Find where the given text appears and provide that cell's center as (x, y) coordinate. 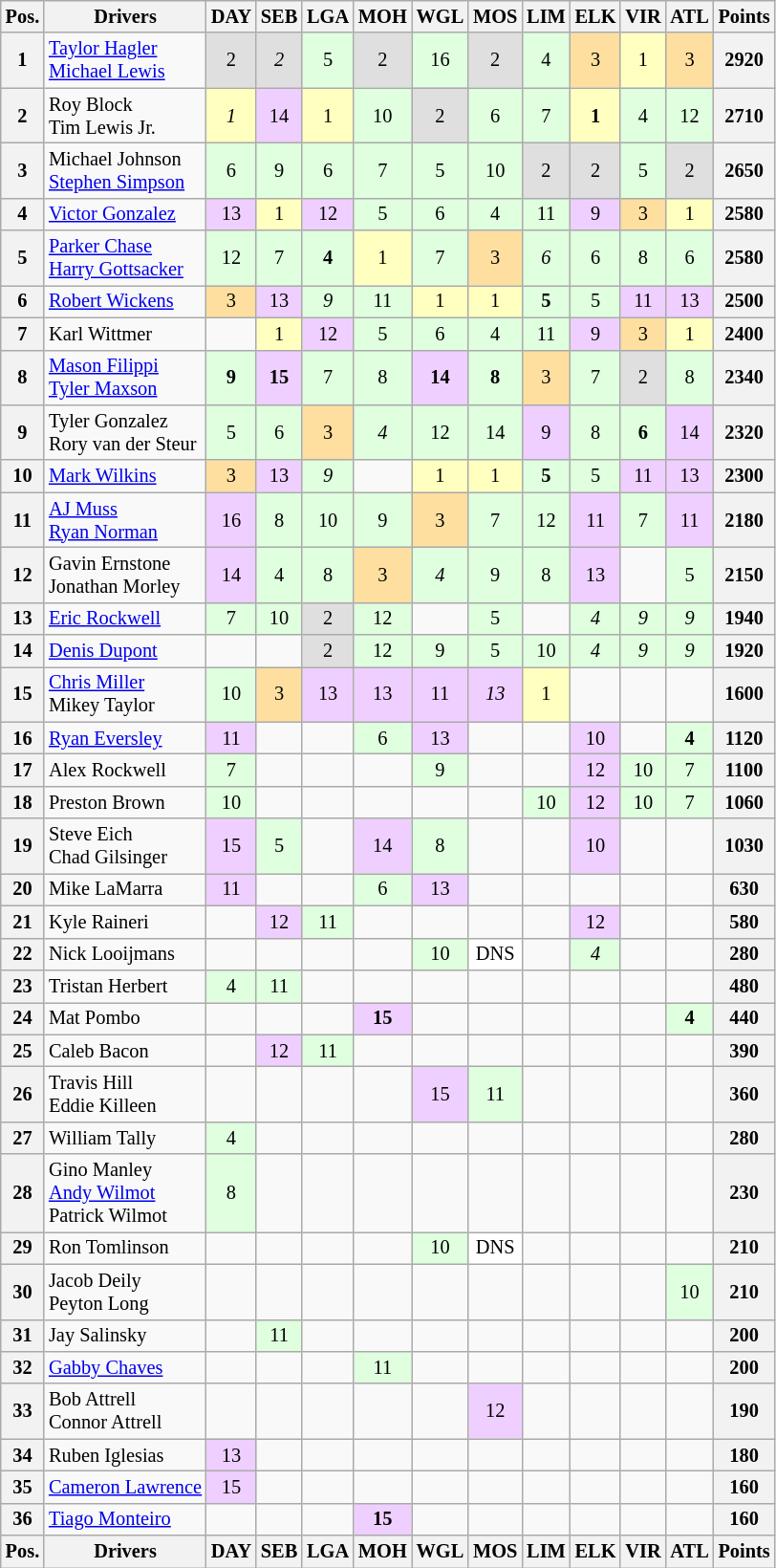
Kyle Raineri (125, 922)
17 (23, 770)
Taylor Hagler Michael Lewis (125, 60)
Roy Block Tim Lewis Jr. (125, 116)
22 (23, 954)
Caleb Bacon (125, 1051)
23 (23, 986)
2400 (744, 334)
Ruben Iglesias (125, 1455)
21 (23, 922)
27 (23, 1138)
Travis Hill Eddie Killeen (125, 1094)
Tyler Gonzalez Rory van der Steur (125, 432)
Mike LaMarra (125, 889)
630 (744, 889)
1100 (744, 770)
2920 (744, 60)
Jacob Deily Peyton Long (125, 1292)
Karl Wittmer (125, 334)
1120 (744, 738)
1940 (744, 619)
36 (23, 1519)
25 (23, 1051)
230 (744, 1193)
35 (23, 1487)
2150 (744, 575)
2710 (744, 116)
Alex Rockwell (125, 770)
Steve Eich Chad Gilsinger (125, 846)
Gabby Chaves (125, 1367)
26 (23, 1094)
31 (23, 1336)
360 (744, 1094)
William Tally (125, 1138)
440 (744, 1018)
190 (744, 1411)
Tiago Monteiro (125, 1519)
Ron Tomlinson (125, 1248)
Cameron Lawrence (125, 1487)
Eric Rockwell (125, 619)
2500 (744, 301)
Victor Gonzalez (125, 214)
19 (23, 846)
2340 (744, 378)
2320 (744, 432)
480 (744, 986)
Nick Looijmans (125, 954)
Ryan Eversley (125, 738)
Bob Attrell Connor Attrell (125, 1411)
20 (23, 889)
30 (23, 1292)
34 (23, 1455)
2650 (744, 170)
Chris Miller Mikey Taylor (125, 694)
390 (744, 1051)
Tristan Herbert (125, 986)
Mark Wilkins (125, 476)
1060 (744, 802)
1920 (744, 651)
33 (23, 1411)
Preston Brown (125, 802)
Mat Pombo (125, 1018)
2300 (744, 476)
180 (744, 1455)
1030 (744, 846)
580 (744, 922)
Gino Manley Andy Wilmot Patrick Wilmot (125, 1193)
AJ Muss Ryan Norman (125, 520)
Mason Filippi Tyler Maxson (125, 378)
18 (23, 802)
32 (23, 1367)
2180 (744, 520)
Michael Johnson Stephen Simpson (125, 170)
29 (23, 1248)
Gavin Ernstone Jonathan Morley (125, 575)
24 (23, 1018)
28 (23, 1193)
Jay Salinsky (125, 1336)
1600 (744, 694)
Robert Wickens (125, 301)
Parker Chase Harry Gottsacker (125, 258)
Denis Dupont (125, 651)
